Find where the given text appears and provide that cell's center as [X, Y] coordinate. 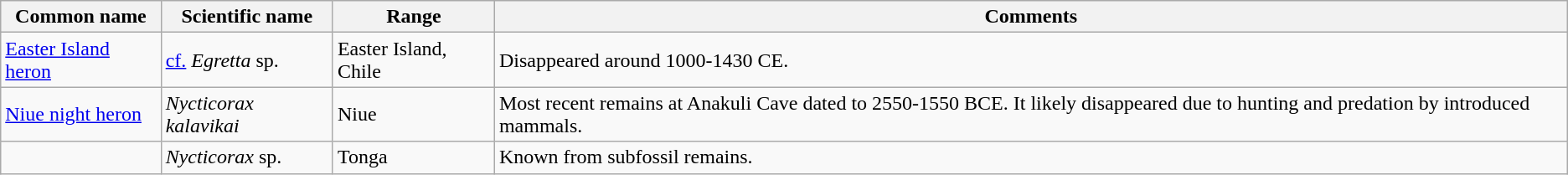
Scientific name [246, 17]
Disappeared around 1000-1430 CE. [1030, 60]
Common name [80, 17]
Nycticorax sp. [246, 157]
Niue [414, 114]
Comments [1030, 17]
Tonga [414, 157]
Easter Island heron [80, 60]
Niue night heron [80, 114]
Nycticorax kalavikai [246, 114]
Most recent remains at Anakuli Cave dated to 2550-1550 BCE. It likely disappeared due to hunting and predation by introduced mammals. [1030, 114]
Easter Island, Chile [414, 60]
Range [414, 17]
cf. Egretta sp. [246, 60]
Known from subfossil remains. [1030, 157]
